Return (x, y) of the center of cell containing provided text 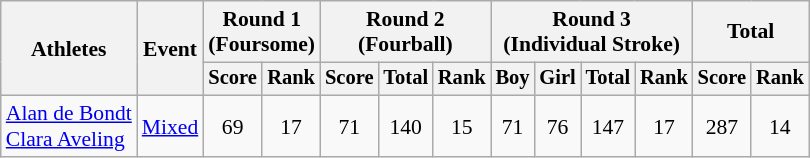
Girl (557, 79)
14 (780, 126)
Round 2(Fourball) (405, 32)
Mixed (170, 126)
15 (462, 126)
69 (232, 126)
Alan de BondtClara Aveling (69, 126)
Athletes (69, 48)
140 (406, 126)
Boy (513, 79)
76 (557, 126)
287 (722, 126)
Round 1(Foursome) (262, 32)
147 (608, 126)
Round 3(Individual Stroke) (592, 32)
Event (170, 48)
